Return [X, Y] of the center of cell containing provided text 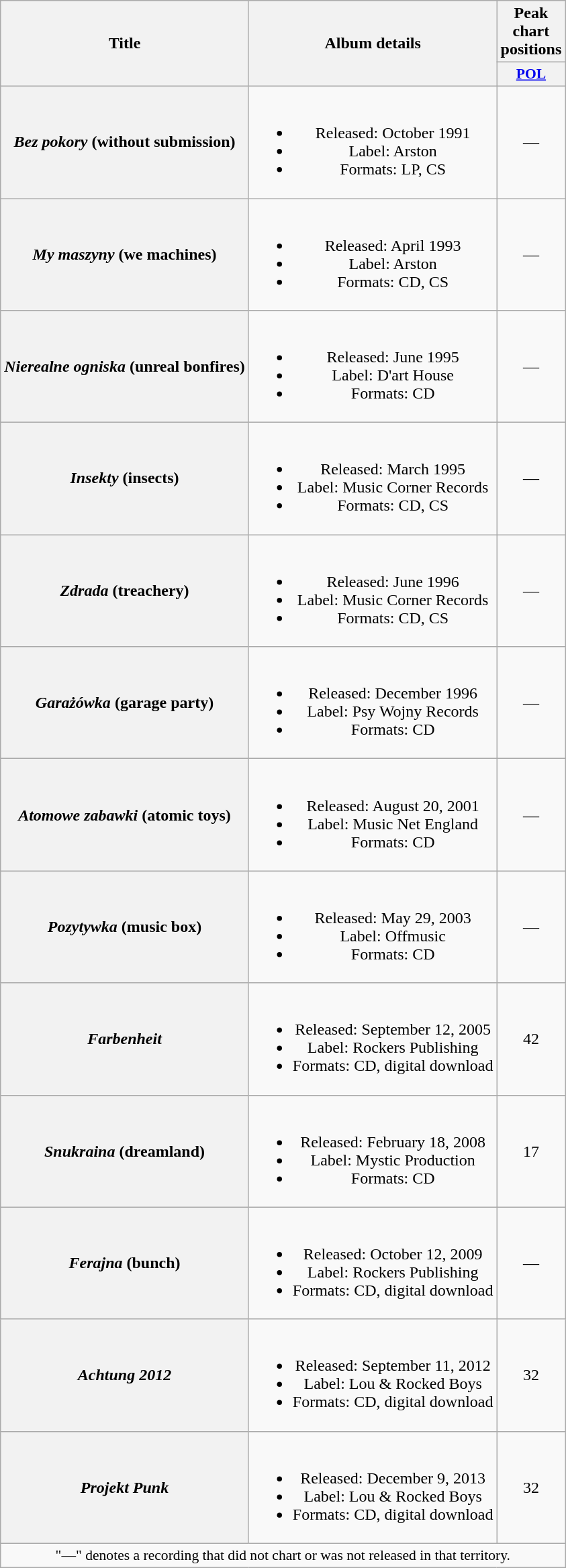
Title [125, 44]
17 [531, 1151]
42 [531, 1039]
Peak chart positions [531, 32]
Nierealne ogniska (unreal bonfires) [125, 366]
Insekty (insects) [125, 479]
Atomowe zabawki (atomic toys) [125, 815]
Released: October 1991Label: ArstonFormats: LP, CS [373, 142]
Projekt Punk [125, 1487]
Bez pokory (without submission) [125, 142]
Released: December 9, 2013Label: Lou & Rocked BoysFormats: CD, digital download [373, 1487]
Released: March 1995Label: Music Corner RecordsFormats: CD, CS [373, 479]
Released: June 1995Label: D'art HouseFormats: CD [373, 366]
POL [531, 74]
Farbenheit [125, 1039]
Snukraina (dreamland) [125, 1151]
Garażówka (garage party) [125, 703]
"—" denotes a recording that did not chart or was not released in that territory. [283, 1555]
Ferajna (bunch) [125, 1263]
Album details [373, 44]
Achtung 2012 [125, 1375]
Released: February 18, 2008Label: Mystic ProductionFormats: CD [373, 1151]
Released: September 11, 2012Label: Lou & Rocked BoysFormats: CD, digital download [373, 1375]
Zdrada (treachery) [125, 590]
My maszyny (we machines) [125, 255]
Pozytywka (music box) [125, 927]
Released: June 1996Label: Music Corner RecordsFormats: CD, CS [373, 590]
Released: August 20, 2001Label: Music Net EnglandFormats: CD [373, 815]
Released: December 1996Label: Psy Wojny RecordsFormats: CD [373, 703]
Released: October 12, 2009Label: Rockers PublishingFormats: CD, digital download [373, 1263]
Released: September 12, 2005Label: Rockers PublishingFormats: CD, digital download [373, 1039]
Released: April 1993Label: ArstonFormats: CD, CS [373, 255]
Released: May 29, 2003Label: OffmusicFormats: CD [373, 927]
